Return the [x, y] coordinate for the center point of the cell that contains the specified text.  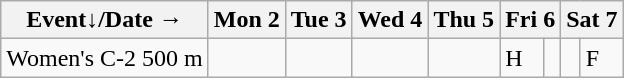
Event↓/Date → [104, 20]
Sat 7 [592, 20]
Tue 3 [318, 20]
Wed 4 [390, 20]
Mon 2 [246, 20]
H [522, 58]
Fri 6 [530, 20]
Thu 5 [464, 20]
F [602, 58]
Women's C-2 500 m [104, 58]
